Output the (x, y) coordinate of the center of the cell containing the given text.  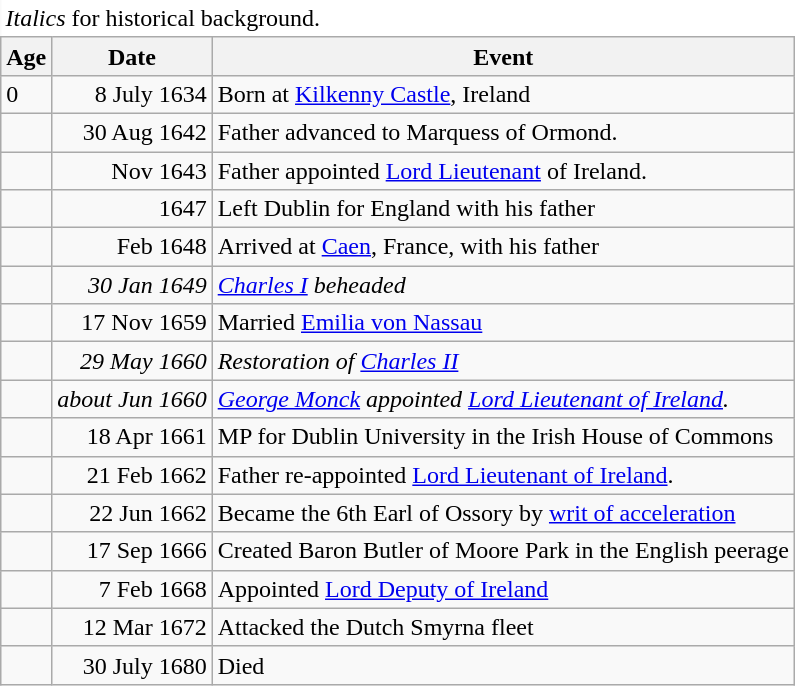
Created Baron Butler of Moore Park in the English peerage (503, 551)
12 Mar 1672 (132, 627)
Event (503, 56)
Father appointed Lord Lieutenant of Ireland. (503, 171)
MP for Dublin University in the Irish House of Commons (503, 437)
Attacked the Dutch Smyrna fleet (503, 627)
29 May 1660 (132, 361)
Left Dublin for England with his father (503, 209)
about Jun 1660 (132, 399)
Charles I beheaded (503, 285)
Father advanced to Marquess of Ormond. (503, 132)
Died (503, 665)
17 Nov 1659 (132, 323)
30 Aug 1642 (132, 132)
Married Emilia von Nassau (503, 323)
Feb 1648 (132, 247)
Born at Kilkenny Castle, Ireland (503, 94)
22 Jun 1662 (132, 513)
7 Feb 1668 (132, 589)
30 Jan 1649 (132, 285)
Nov 1643 (132, 171)
1647 (132, 209)
Father re-appointed Lord Lieutenant of Ireland. (503, 475)
Italics for historical background. (398, 18)
Appointed Lord Deputy of Ireland (503, 589)
30 July 1680 (132, 665)
Age (26, 56)
Date (132, 56)
21 Feb 1662 (132, 475)
George Monck appointed Lord Lieutenant of Ireland. (503, 399)
Arrived at Caen, France, with his father (503, 247)
17 Sep 1666 (132, 551)
8 July 1634 (132, 94)
0 (26, 94)
Restoration of Charles II (503, 361)
18 Apr 1661 (132, 437)
Became the 6th Earl of Ossory by writ of acceleration (503, 513)
